Determine the [x, y] coordinate at the center of the cell enclosing the given text.  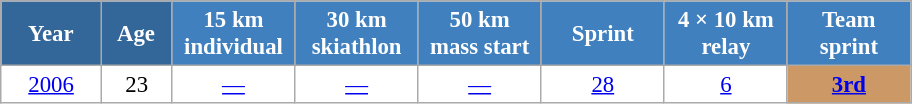
6 [726, 85]
Year [52, 34]
30 km skiathlon [356, 34]
Age [136, 34]
50 km mass start [480, 34]
4 × 10 km relay [726, 34]
23 [136, 85]
Team sprint [848, 34]
3rd [848, 85]
28 [602, 85]
15 km individual [234, 34]
2006 [52, 85]
Sprint [602, 34]
